Search for the cell housing the specified text and yield its (X, Y) center coordinate. 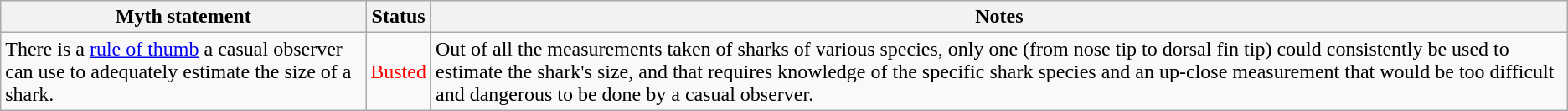
Notes (998, 17)
Busted (399, 71)
Myth statement (183, 17)
There is a rule of thumb a casual observer can use to adequately estimate the size of a shark. (183, 71)
Status (399, 17)
